Determine the [X, Y] coordinate at the center of the cell enclosing the given text.  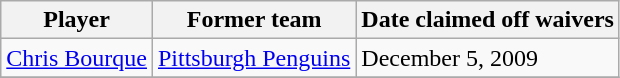
Chris Bourque [77, 58]
Date claimed off waivers [488, 20]
December 5, 2009 [488, 58]
Former team [254, 20]
Player [77, 20]
Pittsburgh Penguins [254, 58]
